Return the [x, y] coordinate for the center point of the cell that contains the specified text.  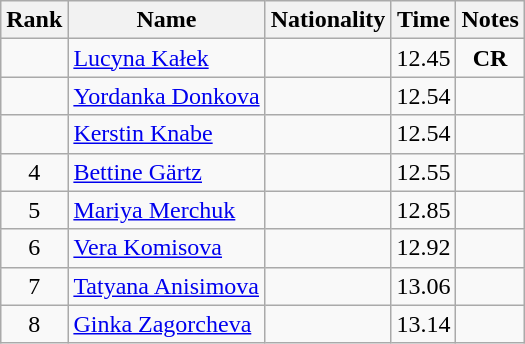
Mariya Merchuk [166, 210]
7 [34, 286]
8 [34, 324]
Notes [490, 20]
Vera Komisova [166, 248]
12.45 [424, 58]
13.14 [424, 324]
6 [34, 248]
Ginka Zagorcheva [166, 324]
12.55 [424, 172]
Tatyana Anisimova [166, 286]
12.85 [424, 210]
Rank [34, 20]
CR [490, 58]
5 [34, 210]
12.92 [424, 248]
Time [424, 20]
13.06 [424, 286]
4 [34, 172]
Kerstin Knabe [166, 134]
Yordanka Donkova [166, 96]
Name [166, 20]
Bettine Gärtz [166, 172]
Nationality [328, 20]
Lucyna Kałek [166, 58]
